Locate the cell with the specified text and output its (X, Y) center coordinate. 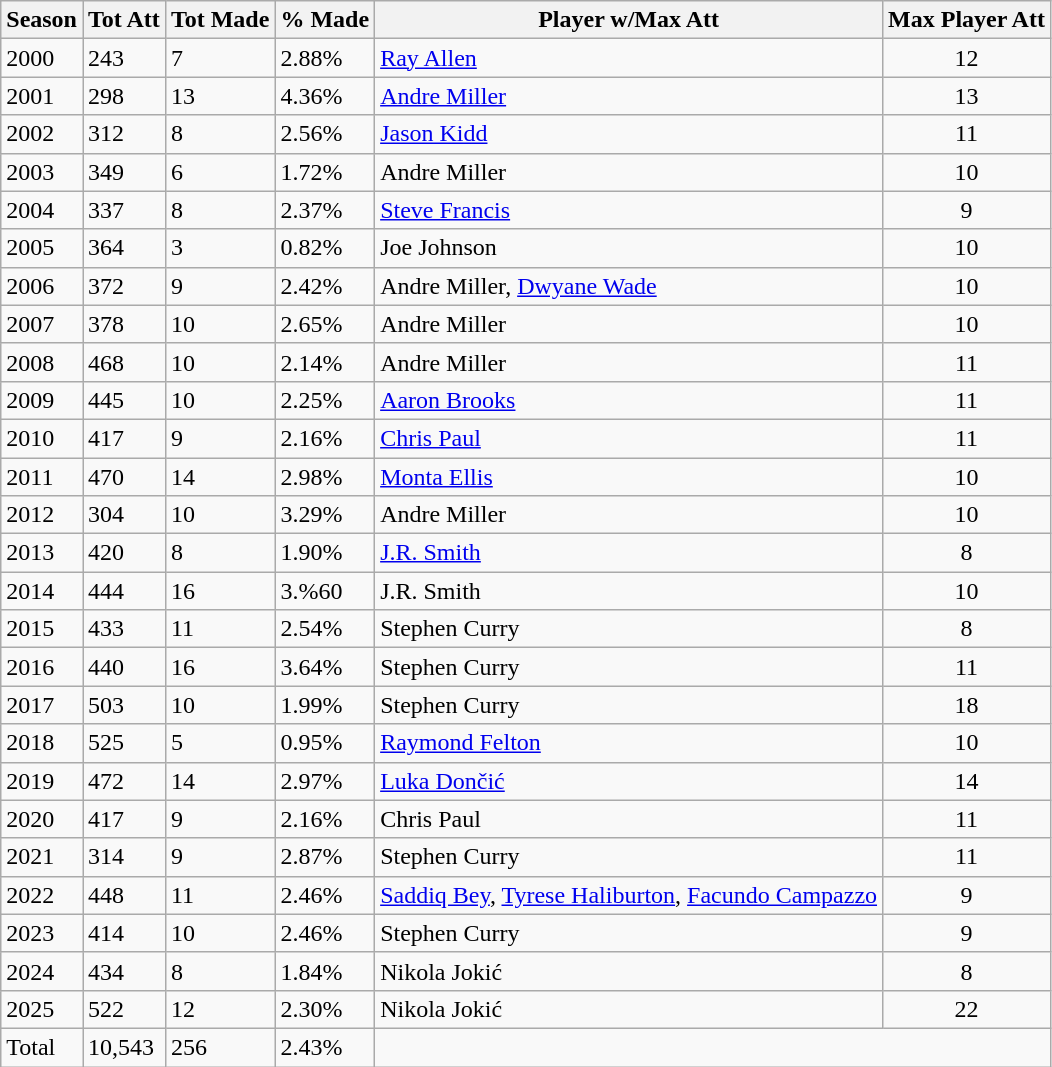
445 (124, 400)
2013 (42, 553)
434 (124, 971)
2000 (42, 58)
Tot Att (124, 20)
0.82% (325, 248)
2017 (42, 705)
2.25% (325, 400)
2018 (42, 743)
Max Player Att (967, 20)
2.88% (325, 58)
378 (124, 324)
444 (124, 591)
1.90% (325, 553)
Ray Allen (629, 58)
2004 (42, 210)
Joe Johnson (629, 248)
2005 (42, 248)
314 (124, 857)
2.42% (325, 286)
503 (124, 705)
2023 (42, 933)
2020 (42, 819)
433 (124, 629)
2.54% (325, 629)
414 (124, 933)
2.56% (325, 134)
2.98% (325, 477)
Monta Ellis (629, 477)
2015 (42, 629)
2002 (42, 134)
522 (124, 1009)
Andre Miller, Dwyane Wade (629, 286)
2022 (42, 895)
256 (220, 1047)
7 (220, 58)
243 (124, 58)
Steve Francis (629, 210)
0.95% (325, 743)
1.72% (325, 172)
2003 (42, 172)
2008 (42, 362)
2019 (42, 781)
2009 (42, 400)
372 (124, 286)
2012 (42, 515)
2025 (42, 1009)
10,543 (124, 1047)
470 (124, 477)
2.65% (325, 324)
2.30% (325, 1009)
1.84% (325, 971)
2001 (42, 96)
2.43% (325, 1047)
4.36% (325, 96)
3.%60 (325, 591)
Player w/Max Att (629, 20)
% Made (325, 20)
2011 (42, 477)
3 (220, 248)
Season (42, 20)
364 (124, 248)
2021 (42, 857)
3.64% (325, 667)
312 (124, 134)
2024 (42, 971)
Luka Dončić (629, 781)
5 (220, 743)
Tot Made (220, 20)
2.97% (325, 781)
22 (967, 1009)
2016 (42, 667)
2006 (42, 286)
349 (124, 172)
2.87% (325, 857)
Jason Kidd (629, 134)
18 (967, 705)
2010 (42, 438)
2007 (42, 324)
6 (220, 172)
Aaron Brooks (629, 400)
472 (124, 781)
304 (124, 515)
468 (124, 362)
525 (124, 743)
Raymond Felton (629, 743)
Total (42, 1047)
2014 (42, 591)
1.99% (325, 705)
448 (124, 895)
420 (124, 553)
Saddiq Bey, Tyrese Haliburton, Facundo Campazzo (629, 895)
2.14% (325, 362)
440 (124, 667)
337 (124, 210)
3.29% (325, 515)
2.37% (325, 210)
298 (124, 96)
